Return the [x, y] coordinate for the center point of the cell that contains the specified text.  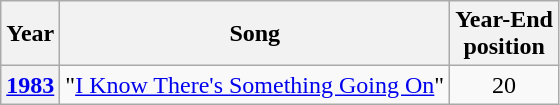
Year-Endposition [504, 34]
20 [504, 85]
Song [255, 34]
"I Know There's Something Going On" [255, 85]
Year [30, 34]
1983 [30, 85]
